Find where the given text appears and provide that cell's center as (x, y) coordinate. 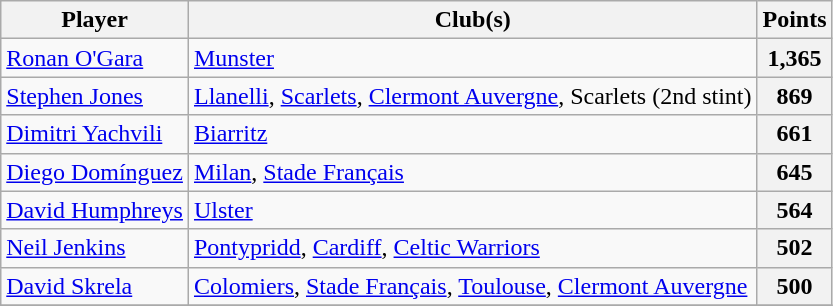
500 (794, 286)
Colomiers, Stade Français, Toulouse, Clermont Auvergne (472, 286)
Ronan O'Gara (95, 58)
502 (794, 248)
David Skrela (95, 286)
Ulster (472, 210)
869 (794, 96)
David Humphreys (95, 210)
Biarritz (472, 134)
564 (794, 210)
1,365 (794, 58)
Neil Jenkins (95, 248)
Player (95, 20)
Munster (472, 58)
Dimitri Yachvili (95, 134)
Llanelli, Scarlets, Clermont Auvergne, Scarlets (2nd stint) (472, 96)
Pontypridd, Cardiff, Celtic Warriors (472, 248)
Diego Domínguez (95, 172)
Club(s) (472, 20)
Points (794, 20)
661 (794, 134)
Milan, Stade Français (472, 172)
Stephen Jones (95, 96)
645 (794, 172)
